Capture the cell that displays the provided text and extract its (X, Y) central coordinate. 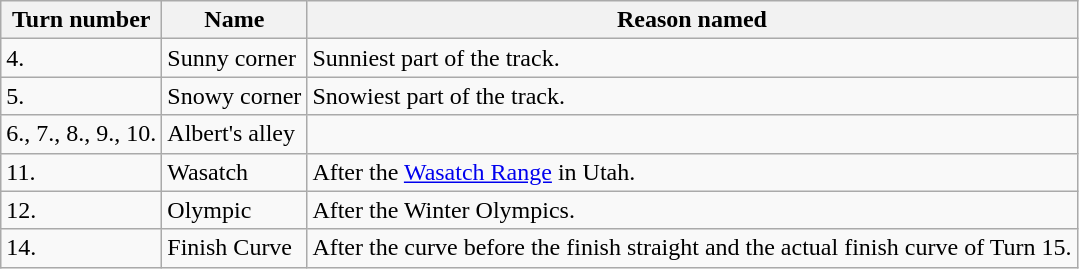
Wasatch (234, 172)
14. (82, 248)
Name (234, 20)
After the Wasatch Range in Utah. (692, 172)
After the curve before the finish straight and the actual finish curve of Turn 15. (692, 248)
Finish Curve (234, 248)
4. (82, 58)
Olympic (234, 210)
Sunny corner (234, 58)
Reason named (692, 20)
11. (82, 172)
6., 7., 8., 9., 10. (82, 134)
Snowy corner (234, 96)
Albert's alley (234, 134)
After the Winter Olympics. (692, 210)
12. (82, 210)
5. (82, 96)
Sunniest part of the track. (692, 58)
Snowiest part of the track. (692, 96)
Turn number (82, 20)
